Pinpoint the cell where the given text exists, returning its (X, Y) midpoint coordinate. 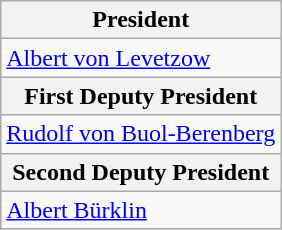
President (141, 20)
First Deputy President (141, 96)
Second Deputy President (141, 172)
Albert Bürklin (141, 210)
Albert von Levetzow (141, 58)
Rudolf von Buol-Berenberg (141, 134)
